Determine the [x, y] coordinate at the center of the cell enclosing the given text.  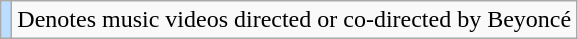
Denotes music videos directed or co-directed by Beyoncé [294, 20]
